Return [X, Y] of the center of cell containing provided text 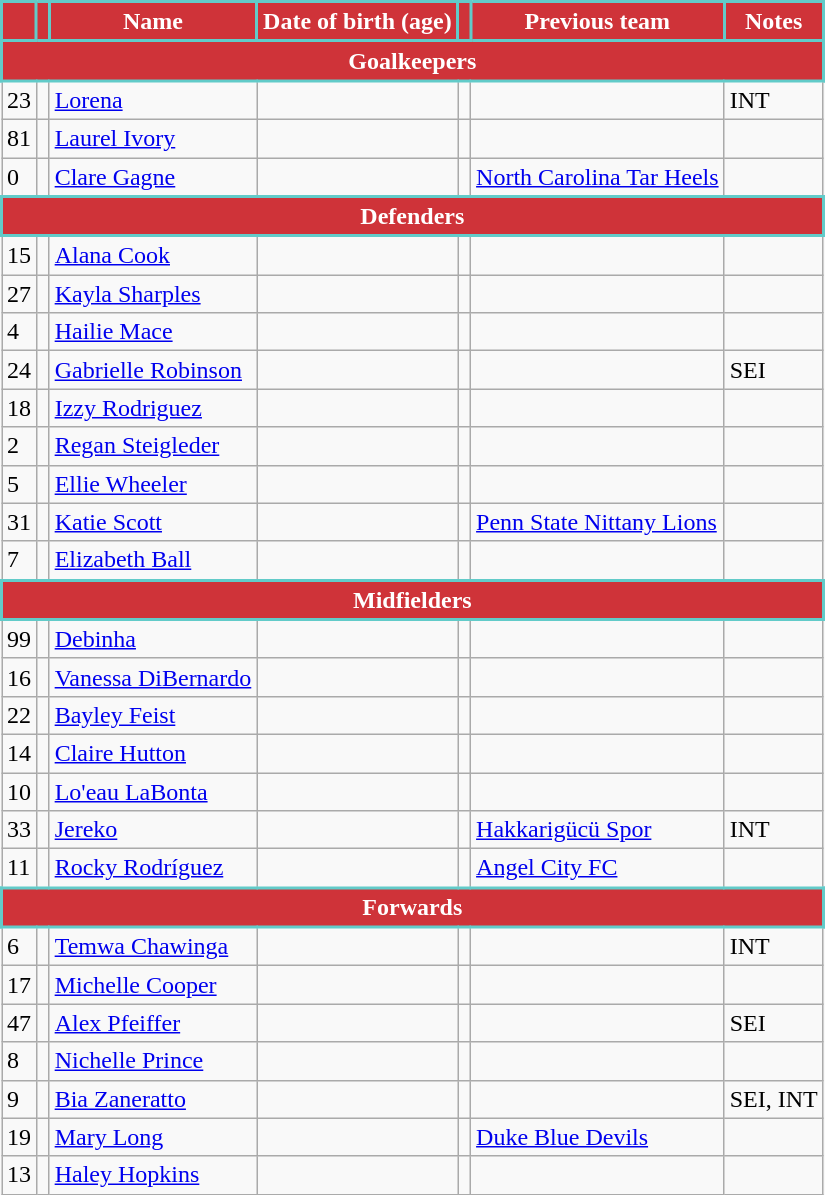
Debinha [153, 640]
Jereko [153, 830]
Lo'eau LaBonta [153, 791]
33 [20, 830]
99 [20, 640]
Ellie Wheeler [153, 484]
Laurel Ivory [153, 138]
Hakkarigücü Spor [598, 830]
Alex Pfeiffer [153, 1023]
5 [20, 484]
Bia Zaneratto [153, 1099]
18 [20, 408]
Penn State Nittany Lions [598, 522]
Angel City FC [598, 868]
Defenders [413, 216]
22 [20, 715]
10 [20, 791]
Rocky Rodríguez [153, 868]
0 [20, 178]
11 [20, 868]
31 [20, 522]
Alana Cook [153, 256]
North Carolina Tar Heels [598, 178]
16 [20, 677]
15 [20, 256]
Forwards [413, 907]
Hailie Mace [153, 332]
Bayley Feist [153, 715]
24 [20, 370]
Nichelle Prince [153, 1061]
27 [20, 294]
8 [20, 1061]
9 [20, 1099]
Notes [774, 22]
7 [20, 560]
13 [20, 1175]
2 [20, 446]
Katie Scott [153, 522]
SEI, INT [774, 1099]
Mary Long [153, 1137]
Lorena [153, 100]
Claire Hutton [153, 753]
14 [20, 753]
17 [20, 985]
Clare Gagne [153, 178]
Izzy Rodriguez [153, 408]
Duke Blue Devils [598, 1137]
Midfielders [413, 600]
Previous team [598, 22]
Elizabeth Ball [153, 560]
81 [20, 138]
Goalkeepers [413, 61]
23 [20, 100]
Vanessa DiBernardo [153, 677]
Haley Hopkins [153, 1175]
Regan Steigleder [153, 446]
19 [20, 1137]
4 [20, 332]
Name [153, 22]
Kayla Sharples [153, 294]
6 [20, 946]
47 [20, 1023]
Temwa Chawinga [153, 946]
Date of birth (age) [358, 22]
Michelle Cooper [153, 985]
Gabrielle Robinson [153, 370]
